Capture the cell that displays the provided text and extract its (X, Y) central coordinate. 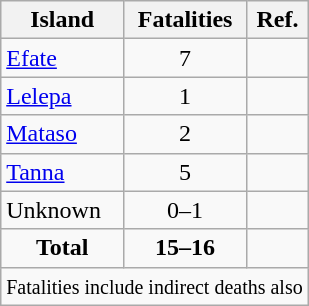
5 (186, 172)
0–1 (186, 210)
Ref. (278, 20)
7 (186, 58)
2 (186, 134)
15–16 (186, 248)
Tanna (62, 172)
Total (62, 248)
Island (62, 20)
1 (186, 96)
Fatalities (186, 20)
Fatalities include indirect deaths also (155, 286)
Mataso (62, 134)
Lelepa (62, 96)
Unknown (62, 210)
Efate (62, 58)
